Output the (x, y) coordinate of the center of the cell containing the given text.  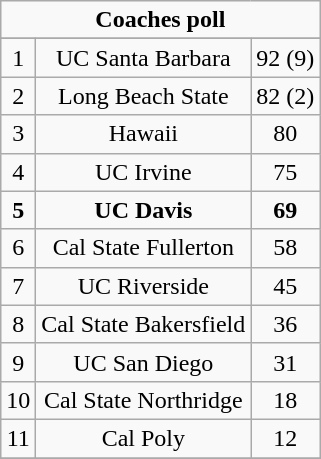
5 (18, 210)
92 (9) (286, 58)
Long Beach State (144, 96)
9 (18, 362)
18 (286, 400)
Hawaii (144, 134)
1 (18, 58)
Cal State Northridge (144, 400)
UC Davis (144, 210)
31 (286, 362)
80 (286, 134)
69 (286, 210)
UC San Diego (144, 362)
7 (18, 286)
6 (18, 248)
10 (18, 400)
4 (18, 172)
Coaches poll (160, 20)
UC Riverside (144, 286)
UC Irvine (144, 172)
82 (2) (286, 96)
36 (286, 324)
UC Santa Barbara (144, 58)
45 (286, 286)
11 (18, 438)
Cal Poly (144, 438)
Cal State Bakersfield (144, 324)
12 (286, 438)
8 (18, 324)
3 (18, 134)
75 (286, 172)
Cal State Fullerton (144, 248)
2 (18, 96)
58 (286, 248)
